Pinpoint the cell where the given text exists, returning its [X, Y] midpoint coordinate. 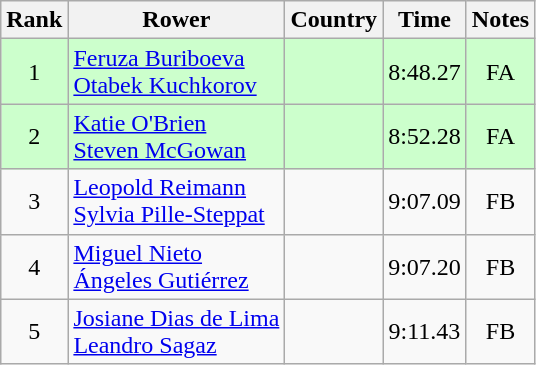
5 [34, 332]
8:52.28 [425, 136]
9:07.09 [425, 202]
Katie O'BrienSteven McGowan [176, 136]
Feruza BuriboevaOtabek Kuchkorov [176, 72]
Miguel NietoÁngeles Gutiérrez [176, 266]
Rower [176, 20]
Leopold ReimannSylvia Pille-Steppat [176, 202]
4 [34, 266]
Notes [500, 20]
Rank [34, 20]
2 [34, 136]
9:07.20 [425, 266]
1 [34, 72]
3 [34, 202]
Josiane Dias de LimaLeandro Sagaz [176, 332]
9:11.43 [425, 332]
8:48.27 [425, 72]
Time [425, 20]
Country [334, 20]
